Extract the [x, y] coordinate from the center of the cell holding the provided text.  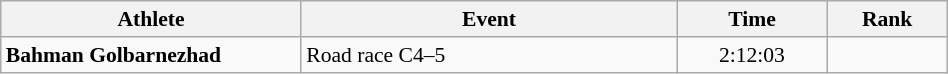
Road race C4–5 [489, 55]
Rank [887, 19]
Athlete [151, 19]
2:12:03 [752, 55]
Event [489, 19]
Time [752, 19]
Bahman Golbarnezhad [151, 55]
